Return the (x, y) coordinate for the center point of the cell that contains the specified text.  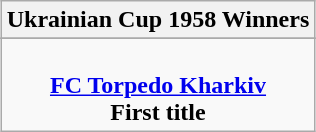
Ukrainian Cup 1958 Winners (158, 20)
FC Torpedo KharkivFirst title (158, 85)
